Locate the cell with the specified text and output its [X, Y] center coordinate. 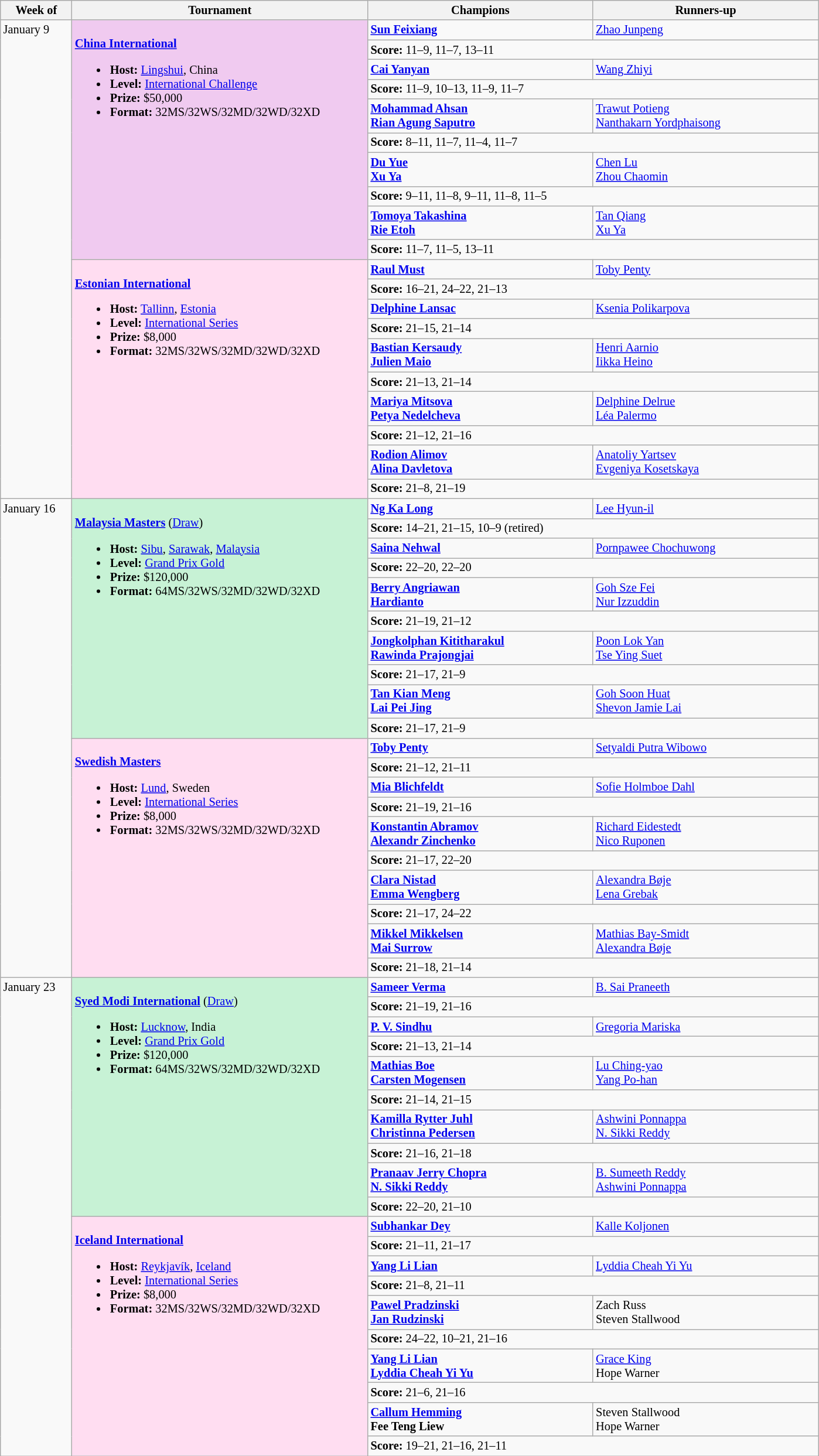
Poon Lok Yan Tse Ying Suet [705, 648]
Score: 22–20, 22–20 [593, 568]
Mathias Bay-Smidt Alexandra Bøje [705, 941]
Grace King Hope Warner [705, 1366]
Setyaldi Putra Wibowo [705, 748]
Zhao Junpeng [705, 30]
Mariya Mitsova Petya Nedelcheva [480, 408]
Ng Ka Long [480, 508]
Mikkel Mikkelsen Mai Surrow [480, 941]
January 23 [36, 1216]
Tan Qiang Xu Ya [705, 223]
Delphine Delrue Léa Palermo [705, 408]
Score: 21–18, 21–14 [593, 968]
Score: 22–20, 21–10 [593, 1207]
Sofie Holmboe Dahl [705, 787]
Score: 21–16, 21–18 [593, 1153]
Gregoria Mariska [705, 1027]
Delphine Lansac [480, 309]
Kamilla Rytter Juhl Christinna Pedersen [480, 1126]
Pawel Pradzinski Jan Rudzinski [480, 1312]
Score: 21–15, 21–14 [593, 329]
Mohammad Ahsan Rian Agung Saputro [480, 116]
Score: 24–22, 10–21, 21–16 [593, 1339]
Score: 21–12, 21–16 [593, 435]
Score: 11–7, 11–5, 13–11 [593, 249]
P. V. Sindhu [480, 1027]
Pornpawee Chochuwong [705, 548]
Konstantin Abramov Alexandr Zinchenko [480, 833]
Mia Blichfeldt [480, 787]
Saina Nehwal [480, 548]
Rodion Alimov Alina Davletova [480, 462]
Mathias Boe Carsten Mogensen [480, 1073]
Swedish MastersHost: Lund, SwedenLevel: International SeriesPrize: $8,000Format: 32MS/32WS/32MD/32WD/32XD [220, 857]
Malaysia Masters (Draw)Host: Sibu, Sarawak, MalaysiaLevel: Grand Prix GoldPrize: $120,000Format: 64MS/32WS/32MD/32WD/32XD [220, 618]
Champions [480, 10]
Score: 21–14, 21–15 [593, 1100]
Lyddia Cheah Yi Yu [705, 1266]
Sameer Verma [480, 987]
Sun Feixiang [480, 30]
Score: 19–21, 21–16, 21–11 [593, 1446]
Trawut Potieng Nanthakarn Yordphaisong [705, 116]
Raul Must [480, 269]
Henri Aarnio Iikka Heino [705, 355]
Goh Sze Fei Nur Izzuddin [705, 594]
Score: 11–9, 11–7, 13–11 [593, 50]
Estonian InternationalHost: Tallinn, EstoniaLevel: International SeriesPrize: $8,000Format: 32MS/32WS/32MD/32WD/32XD [220, 380]
Clara Nistad Emma Wengberg [480, 887]
Tan Kian Meng Lai Pei Jing [480, 701]
Du Yue Xu Ya [480, 169]
Yang Li Lian [480, 1266]
Zach Russ Steven Stallwood [705, 1312]
Syed Modi International (Draw)Host: Lucknow, IndiaLevel: Grand Prix GoldPrize: $120,000Format: 64MS/32WS/32MD/32WD/32XD [220, 1096]
Score: 21–12, 21–11 [593, 767]
Pranaav Jerry Chopra N. Sikki Reddy [480, 1180]
Berry Angriawan Hardianto [480, 594]
Score: 21–17, 22–20 [593, 860]
Richard Eidestedt Nico Ruponen [705, 833]
Ashwini Ponnappa N. Sikki Reddy [705, 1126]
Wang Zhiyi [705, 69]
Score: 21–8, 21–11 [593, 1286]
Tournament [220, 10]
Bastian Kersaudy Julien Maio [480, 355]
Tomoya Takashina Rie Etoh [480, 223]
Iceland InternationalHost: Reykjavík, IcelandLevel: International SeriesPrize: $8,000Format: 32MS/32WS/32MD/32WD/32XD [220, 1337]
Chen Lu Zhou Chaomin [705, 169]
Score: 21–11, 21–17 [593, 1246]
Lu Ching-yao Yang Po-han [705, 1073]
Lee Hyun-il [705, 508]
B. Sumeeth Reddy Ashwini Ponnappa [705, 1180]
Score: 21–17, 24–22 [593, 914]
Steven Stallwood Hope Warner [705, 1419]
Score: 11–9, 10–13, 11–9, 11–7 [593, 89]
Score: 14–21, 21–15, 10–9 (retired) [593, 528]
January 9 [36, 259]
Yang Li Lian Lyddia Cheah Yi Yu [480, 1366]
Week of [36, 10]
Runners-up [705, 10]
Score: 21–8, 21–19 [593, 488]
Anatoliy Yartsev Evgeniya Kosetskaya [705, 462]
Cai Yanyan [480, 69]
Alexandra Bøje Lena Grebak [705, 887]
Ksenia Polikarpova [705, 309]
Score: 21–19, 21–12 [593, 621]
Score: 21–6, 21–16 [593, 1392]
Callum Hemming Fee Teng Liew [480, 1419]
China InternationalHost: Lingshui, ChinaLevel: International ChallengePrize: $50,000Format: 32MS/32WS/32MD/32WD/32XD [220, 139]
B. Sai Praneeth [705, 987]
Score: 9–11, 11–8, 9–11, 11–8, 11–5 [593, 196]
Score: 8–11, 11–7, 11–4, 11–7 [593, 142]
Subhankar Dey [480, 1226]
Kalle Koljonen [705, 1226]
January 16 [36, 738]
Score: 16–21, 24–22, 21–13 [593, 289]
Goh Soon Huat Shevon Jamie Lai [705, 701]
Jongkolphan Kititharakul Rawinda Prajongjai [480, 648]
